Search for the cell housing the specified text and yield its [x, y] center coordinate. 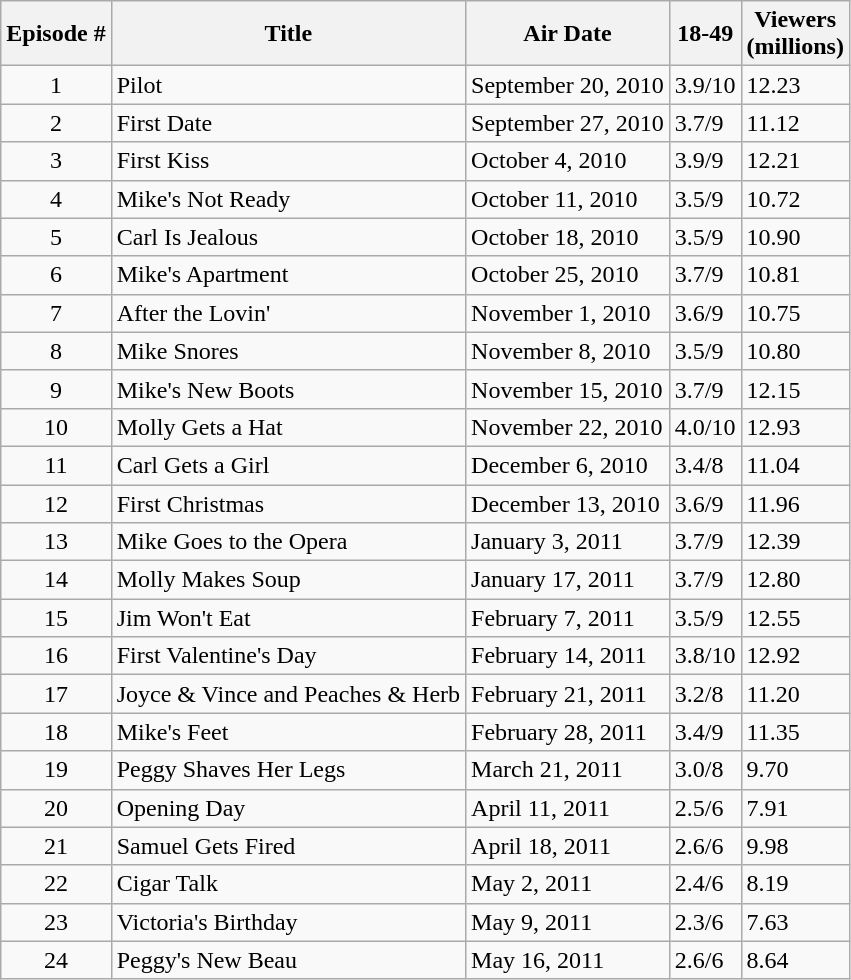
Samuel Gets Fired [288, 846]
11.96 [795, 503]
2 [56, 123]
11.04 [795, 465]
December 13, 2010 [568, 503]
7.63 [795, 922]
2.3/6 [705, 922]
23 [56, 922]
10.72 [795, 199]
21 [56, 846]
12.23 [795, 85]
12.21 [795, 161]
3.9/10 [705, 85]
Molly Gets a Hat [288, 427]
Opening Day [288, 808]
12.92 [795, 656]
14 [56, 580]
13 [56, 542]
March 21, 2011 [568, 770]
8.64 [795, 960]
3.8/10 [705, 656]
October 25, 2010 [568, 275]
October 11, 2010 [568, 199]
February 14, 2011 [568, 656]
November 8, 2010 [568, 351]
Mike Goes to the Opera [288, 542]
Mike's Feet [288, 732]
4 [56, 199]
April 11, 2011 [568, 808]
October 18, 2010 [568, 237]
7 [56, 313]
Mike's Apartment [288, 275]
12 [56, 503]
16 [56, 656]
11.12 [795, 123]
19 [56, 770]
Title [288, 34]
22 [56, 884]
October 4, 2010 [568, 161]
May 16, 2011 [568, 960]
12.15 [795, 389]
Episode # [56, 34]
Mike's Not Ready [288, 199]
6 [56, 275]
4.0/10 [705, 427]
April 18, 2011 [568, 846]
12.93 [795, 427]
24 [56, 960]
After the Lovin' [288, 313]
November 15, 2010 [568, 389]
January 3, 2011 [568, 542]
2.5/6 [705, 808]
12.39 [795, 542]
8 [56, 351]
November 1, 2010 [568, 313]
9.70 [795, 770]
Mike Snores [288, 351]
Air Date [568, 34]
Peggy Shaves Her Legs [288, 770]
Mike's New Boots [288, 389]
11.35 [795, 732]
Jim Won't Eat [288, 618]
3.4/8 [705, 465]
Joyce & Vince and Peaches & Herb [288, 694]
3.2/8 [705, 694]
20 [56, 808]
9.98 [795, 846]
10.90 [795, 237]
10.75 [795, 313]
3.0/8 [705, 770]
First Date [288, 123]
February 7, 2011 [568, 618]
May 2, 2011 [568, 884]
Cigar Talk [288, 884]
7.91 [795, 808]
11 [56, 465]
November 22, 2010 [568, 427]
Carl Is Jealous [288, 237]
December 6, 2010 [568, 465]
September 27, 2010 [568, 123]
First Valentine's Day [288, 656]
May 9, 2011 [568, 922]
Viewers(millions) [795, 34]
3 [56, 161]
10 [56, 427]
15 [56, 618]
Carl Gets a Girl [288, 465]
Pilot [288, 85]
12.80 [795, 580]
1 [56, 85]
Peggy's New Beau [288, 960]
17 [56, 694]
Molly Makes Soup [288, 580]
9 [56, 389]
September 20, 2010 [568, 85]
February 21, 2011 [568, 694]
January 17, 2011 [568, 580]
8.19 [795, 884]
February 28, 2011 [568, 732]
Victoria's Birthday [288, 922]
18 [56, 732]
First Christmas [288, 503]
2.4/6 [705, 884]
12.55 [795, 618]
3.4/9 [705, 732]
5 [56, 237]
3.9/9 [705, 161]
18-49 [705, 34]
10.80 [795, 351]
10.81 [795, 275]
11.20 [795, 694]
First Kiss [288, 161]
